Scan for the cell matching the given text and deliver its [X, Y] coordinate at center. 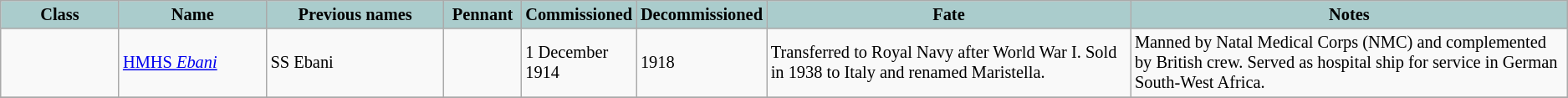
Name [192, 14]
Decommissioned [702, 14]
Previous names [355, 14]
Manned by Natal Medical Corps (NMC) and complemented by British crew. Served as hospital ship for service in German South-West Africa. [1350, 63]
Fate [948, 14]
HMHS Ebani [192, 63]
SS Ebani [355, 63]
Notes [1350, 14]
Transferred to Royal Navy after World War I. Sold in 1938 to Italy and renamed Maristella. [948, 63]
Class [60, 14]
Commissioned [579, 14]
1 December 1914 [579, 63]
1918 [702, 63]
Pennant [483, 14]
